Pinpoint the cell where the given text exists, returning its (x, y) midpoint coordinate. 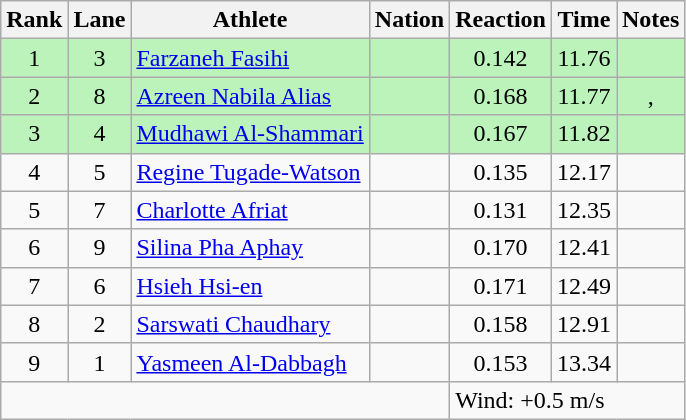
Lane (100, 20)
0.135 (501, 172)
12.35 (584, 210)
Regine Tugade-Watson (250, 172)
Yasmeen Al-Dabbagh (250, 362)
12.49 (584, 286)
Sarswati Chaudhary (250, 324)
0.170 (501, 248)
0.171 (501, 286)
Mudhawi Al-Shammari (250, 134)
0.167 (501, 134)
0.158 (501, 324)
Charlotte Afriat (250, 210)
Reaction (501, 20)
Hsieh Hsi-en (250, 286)
Nation (409, 20)
Azreen Nabila Alias (250, 96)
Rank (34, 20)
Wind: +0.5 m/s (568, 400)
Farzaneh Fasihi (250, 58)
Athlete (250, 20)
0.168 (501, 96)
Notes (650, 20)
, (650, 96)
11.82 (584, 134)
0.131 (501, 210)
Silina Pha Aphay (250, 248)
13.34 (584, 362)
12.17 (584, 172)
12.91 (584, 324)
0.142 (501, 58)
0.153 (501, 362)
11.77 (584, 96)
11.76 (584, 58)
12.41 (584, 248)
Time (584, 20)
